Find where the given text appears and provide that cell's center as (x, y) coordinate. 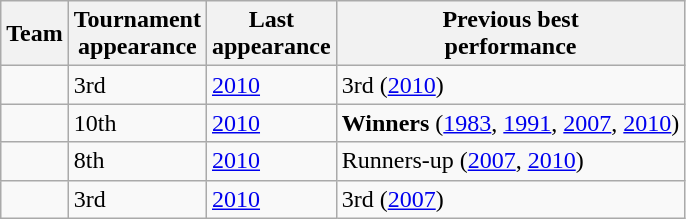
10th (137, 123)
Runners-up (2007, 2010) (510, 161)
Team (35, 34)
3rd (2007) (510, 199)
Tournamentappearance (137, 34)
Lastappearance (271, 34)
Winners (1983, 1991, 2007, 2010) (510, 123)
3rd (2010) (510, 85)
Previous bestperformance (510, 34)
8th (137, 161)
